Provide the [X, Y] coordinate of the cell's center where the given text is located.  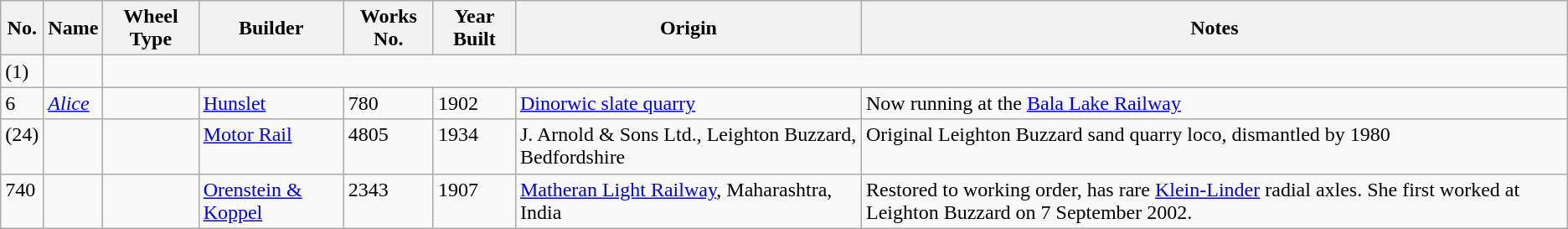
Restored to working order, has rare Klein-Linder radial axles. She first worked at Leighton Buzzard on 7 September 2002. [1215, 201]
Now running at the Bala Lake Railway [1215, 103]
Builder [271, 29]
1934 [474, 146]
Name [74, 29]
(1) [22, 71]
6 [22, 103]
Motor Rail [271, 146]
Dinorwic slate quarry [689, 103]
4805 [389, 146]
Notes [1215, 29]
Origin [689, 29]
1902 [474, 103]
Works No. [389, 29]
1907 [474, 201]
No. [22, 29]
(24) [22, 146]
Alice [74, 103]
Original Leighton Buzzard sand quarry loco, dismantled by 1980 [1215, 146]
J. Arnold & Sons Ltd., Leighton Buzzard, Bedfordshire [689, 146]
Matheran Light Railway, Maharashtra, India [689, 201]
780 [389, 103]
2343 [389, 201]
Orenstein & Koppel [271, 201]
740 [22, 201]
Wheel Type [151, 29]
Hunslet [271, 103]
Year Built [474, 29]
